Find where the given text appears and provide that cell's center as (x, y) coordinate. 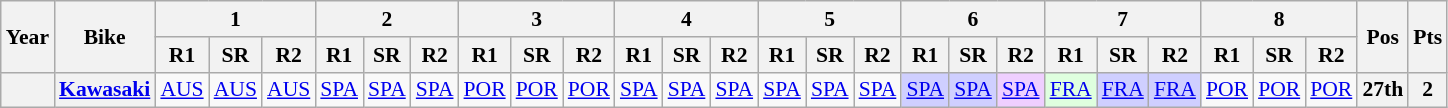
Pts (1428, 36)
Kawasaki (104, 90)
5 (830, 19)
4 (686, 19)
1 (235, 19)
Pos (1382, 36)
6 (972, 19)
Year (28, 36)
8 (1279, 19)
Bike (104, 36)
27th (1382, 90)
3 (537, 19)
7 (1123, 19)
